Detect which cell encompasses the target text, then output its [x, y] center coordinate. 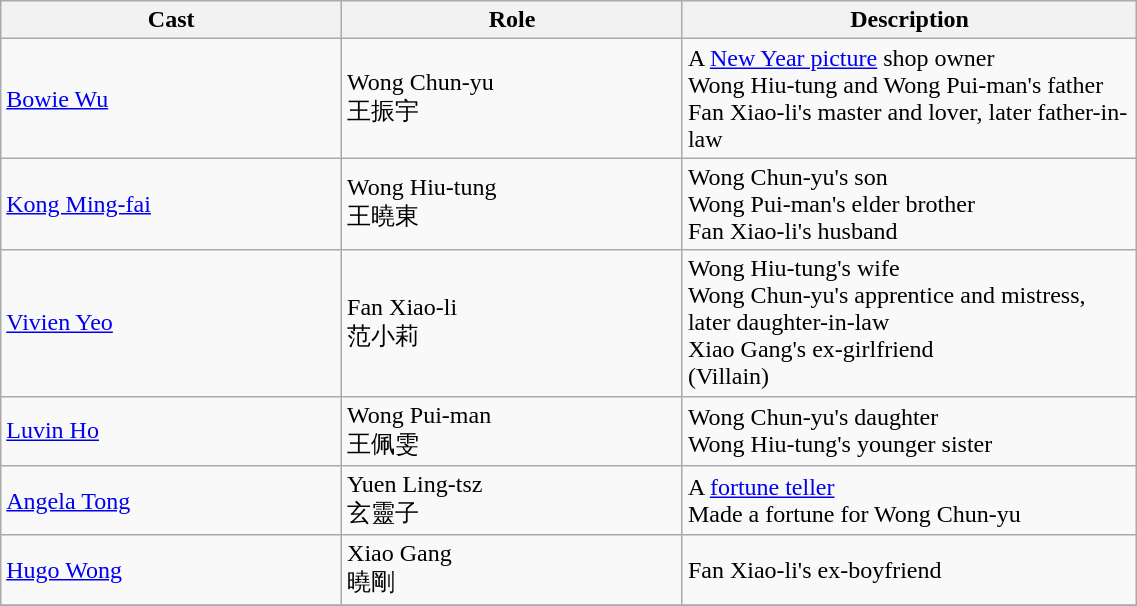
A fortune tellerMade a fortune for Wong Chun-yu [909, 501]
Hugo Wong [172, 570]
Wong Pui-man王佩雯 [512, 431]
Xiao Gang曉剛 [512, 570]
Angela Tong [172, 501]
Yuen Ling-tsz玄靈子 [512, 501]
Cast [172, 20]
Fan Xiao-li's ex-boyfriend [909, 570]
Wong Chun-yu's daughterWong Hiu-tung's younger sister [909, 431]
A New Year picture shop ownerWong Hiu-tung and Wong Pui-man's fatherFan Xiao-li's master and lover, later father-in-law [909, 98]
Luvin Ho [172, 431]
Bowie Wu [172, 98]
Kong Ming-fai [172, 204]
Vivien Yeo [172, 323]
Wong Hiu-tung王曉東 [512, 204]
Description [909, 20]
Fan Xiao-li范小莉 [512, 323]
Wong Chun-yu王振宇 [512, 98]
Wong Hiu-tung's wifeWong Chun-yu's apprentice and mistress, later daughter-in-lawXiao Gang's ex-girlfriend(Villain) [909, 323]
Role [512, 20]
Wong Chun-yu's sonWong Pui-man's elder brotherFan Xiao-li's husband [909, 204]
